Detect which cell encompasses the target text, then output its (X, Y) center coordinate. 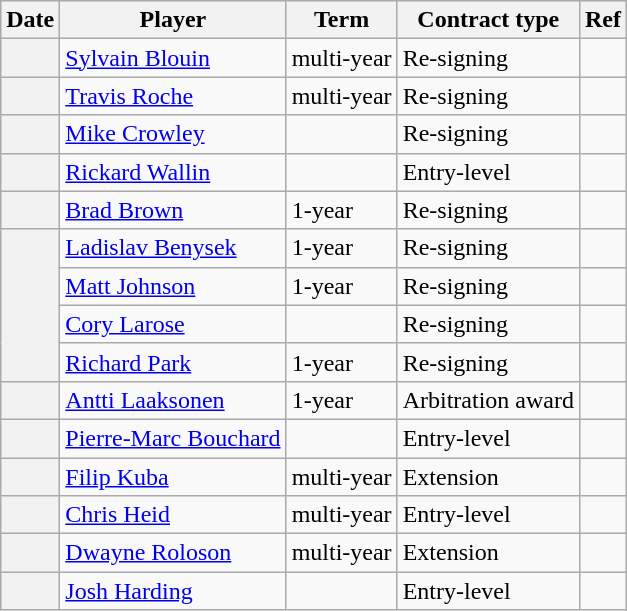
Josh Harding (173, 591)
Ladislav Benysek (173, 248)
Date (30, 20)
Filip Kuba (173, 477)
Mike Crowley (173, 134)
Player (173, 20)
Rickard Wallin (173, 172)
Arbitration award (488, 400)
Ref (602, 20)
Dwayne Roloson (173, 553)
Antti Laaksonen (173, 400)
Sylvain Blouin (173, 58)
Cory Larose (173, 324)
Brad Brown (173, 210)
Term (342, 20)
Travis Roche (173, 96)
Pierre-Marc Bouchard (173, 438)
Matt Johnson (173, 286)
Richard Park (173, 362)
Chris Heid (173, 515)
Contract type (488, 20)
